Determine the (X, Y) coordinate at the center of the cell enclosing the given text.  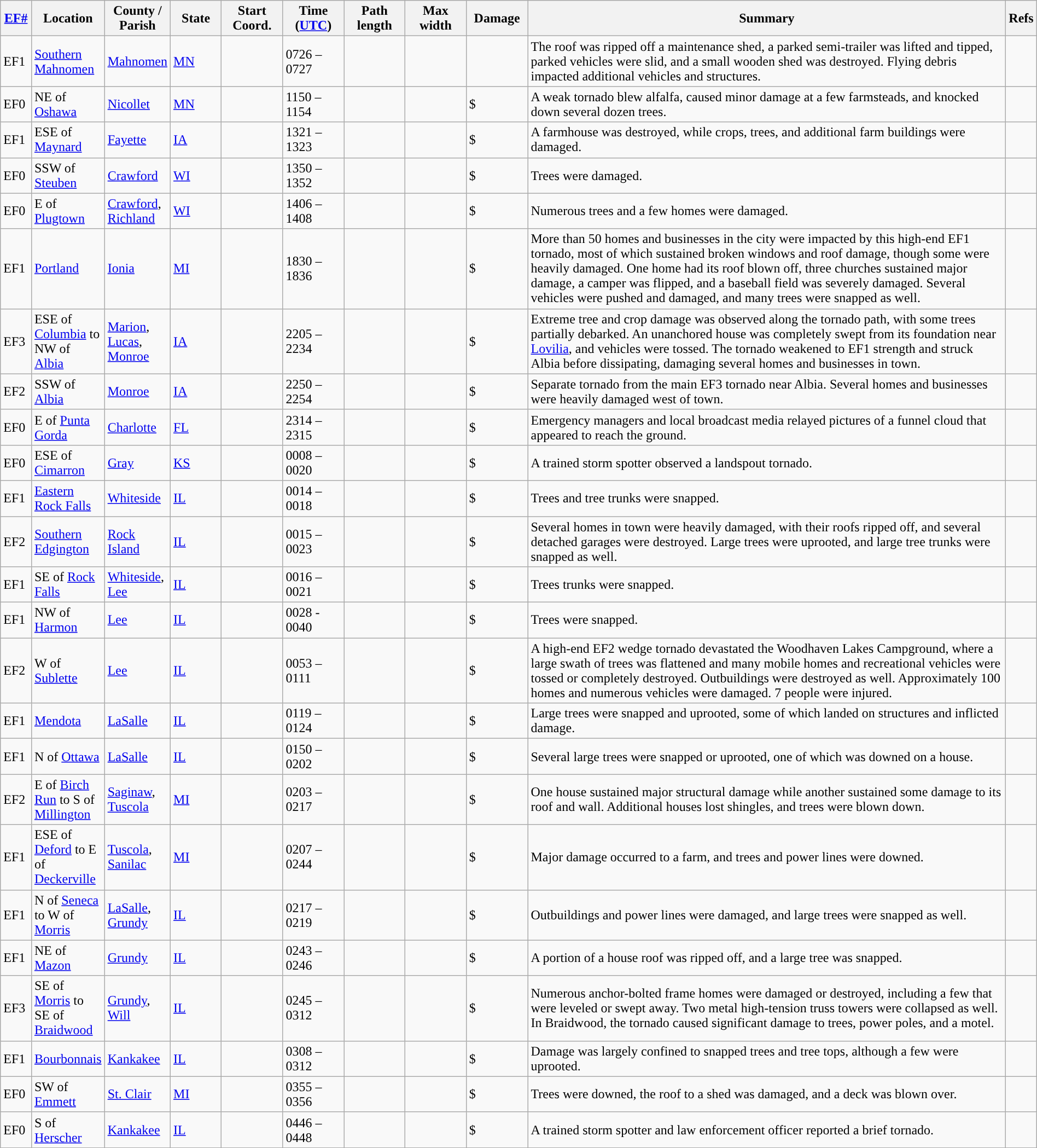
Southern Edgington (68, 542)
0245 – 0312 (313, 1008)
SW of Emmett (68, 1094)
0203 – 0217 (313, 799)
2250 – 2254 (313, 392)
Grundy, Will (137, 1008)
Tuscola, Sanilac (137, 857)
0207 – 0244 (313, 857)
Charlotte (137, 427)
1321 – 1323 (313, 140)
Summary (767, 19)
Whiteside (137, 498)
N of Seneca to W of Morris (68, 915)
0119 – 0124 (313, 721)
E of Plugtown (68, 211)
Path length (375, 19)
A weak tornado blew alfalfa, caused minor damage at a few farmsteads, and knocked down several dozen trees. (767, 104)
Trees were snapped. (767, 621)
A farmhouse was destroyed, while crops, trees, and additional farm buildings were damaged. (767, 140)
1406 – 1408 (313, 211)
Monroe (137, 392)
1830 – 1836 (313, 269)
Major damage occurred to a farm, and trees and power lines were downed. (767, 857)
Mendota (68, 721)
0726 – 0727 (313, 61)
Crawford (137, 175)
0355 – 0356 (313, 1094)
Several large trees were snapped or uprooted, one of which was downed on a house. (767, 756)
Trees were downed, the roof to a shed was damaged, and a deck was blown over. (767, 1094)
KS (196, 463)
Mahnomen (137, 61)
Max width (436, 19)
SSW of Steuben (68, 175)
SE of Morris to SE of Braidwood (68, 1008)
Outbuildings and power lines were damaged, and large trees were snapped as well. (767, 915)
LaSalle, Grundy (137, 915)
E of Birch Run to S of Millington (68, 799)
0015 – 0023 (313, 542)
Nicollet (137, 104)
A portion of a house roof was ripped off, and a large tree was snapped. (767, 958)
Rock Island (137, 542)
Emergency managers and local broadcast media relayed pictures of a funnel cloud that appeared to reach the ground. (767, 427)
Trees trunks were snapped. (767, 584)
S of Herscher (68, 1129)
State (196, 19)
0243 – 0246 (313, 958)
Portland (68, 269)
Separate tornado from the main EF3 tornado near Albia. Several homes and businesses were heavily damaged west of town. (767, 392)
2205 – 2234 (313, 341)
ESE of Maynard (68, 140)
Gray (137, 463)
NE of Oshawa (68, 104)
St. Clair (137, 1094)
0150 – 0202 (313, 756)
ESE of Deford to E of Deckerville (68, 857)
0028 - 0040 (313, 621)
Location (68, 19)
Refs (1021, 19)
2314 – 2315 (313, 427)
A trained storm spotter observed a landspout tornado. (767, 463)
EF# (16, 19)
Marion, Lucas, Monroe (137, 341)
ESE of Columbia to NW of Albia (68, 341)
0308 – 0312 (313, 1058)
Trees and tree trunks were snapped. (767, 498)
Numerous trees and a few homes were damaged. (767, 211)
Ionia (137, 269)
NE of Mazon (68, 958)
Southern Mahnomen (68, 61)
Saginaw, Tuscola (137, 799)
Whiteside, Lee (137, 584)
Large trees were snapped and uprooted, some of which landed on structures and inflicted damage. (767, 721)
SE of Rock Falls (68, 584)
Start Coord. (252, 19)
Trees were damaged. (767, 175)
E of Punta Gorda (68, 427)
Time (UTC) (313, 19)
0008 – 0020 (313, 463)
Crawford, Richland (137, 211)
A trained storm spotter and law enforcement officer reported a brief tornado. (767, 1129)
1350 – 1352 (313, 175)
0446 – 0448 (313, 1129)
0016 – 0021 (313, 584)
Damage was largely confined to snapped trees and tree tops, although a few were uprooted. (767, 1058)
0217 – 0219 (313, 915)
W of Sublette (68, 671)
SSW of Albia (68, 392)
Fayette (137, 140)
Grundy (137, 958)
NW of Harmon (68, 621)
Bourbonnais (68, 1058)
Eastern Rock Falls (68, 498)
0053 – 0111 (313, 671)
FL (196, 427)
N of Ottawa (68, 756)
Damage (497, 19)
County / Parish (137, 19)
0014 – 0018 (313, 498)
ESE of Cimarron (68, 463)
1150 – 1154 (313, 104)
